Return (x, y) of the center of cell containing provided text 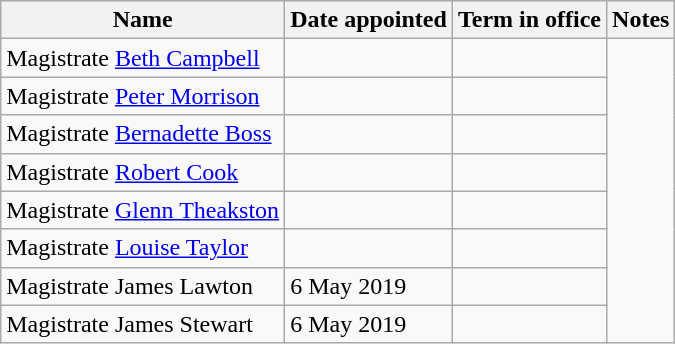
Date appointed (369, 20)
Magistrate Glenn Theakston (143, 210)
Magistrate Robert Cook (143, 172)
Magistrate Peter Morrison (143, 96)
Notes (641, 20)
Magistrate Bernadette Boss (143, 134)
Name (143, 20)
Magistrate Louise Taylor (143, 248)
Magistrate Beth Campbell (143, 58)
Magistrate James Stewart (143, 324)
Term in office (529, 20)
Magistrate James Lawton (143, 286)
